Extract the [X, Y] coordinate from the center of the cell holding the provided text.  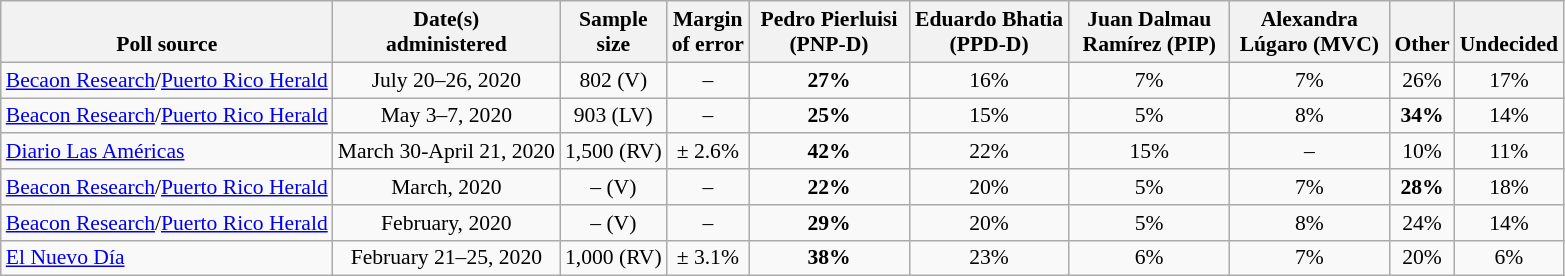
Eduardo Bhatia (PPD-D) [989, 32]
42% [829, 152]
± 2.6% [708, 152]
34% [1422, 116]
Other [1422, 32]
17% [1509, 80]
February, 2020 [446, 223]
18% [1509, 187]
Pedro Pierluisi (PNP-D) [829, 32]
February 21–25, 2020 [446, 258]
802 (V) [614, 80]
Poll source [167, 32]
23% [989, 258]
29% [829, 223]
16% [989, 80]
24% [1422, 223]
10% [1422, 152]
Juan Dalmau Ramírez (PIP) [1149, 32]
Date(s)administered [446, 32]
Alexandra Lúgaro (MVC) [1309, 32]
903 (LV) [614, 116]
Marginof error [708, 32]
38% [829, 258]
1,500 (RV) [614, 152]
May 3–7, 2020 [446, 116]
Samplesize [614, 32]
March 30-April 21, 2020 [446, 152]
28% [1422, 187]
25% [829, 116]
26% [1422, 80]
Undecided [1509, 32]
± 3.1% [708, 258]
27% [829, 80]
El Nuevo Día [167, 258]
March, 2020 [446, 187]
Diario Las Américas [167, 152]
Becaon Research/Puerto Rico Herald [167, 80]
July 20–26, 2020 [446, 80]
1,000 (RV) [614, 258]
11% [1509, 152]
